Find where the given text appears and provide that cell's center as [x, y] coordinate. 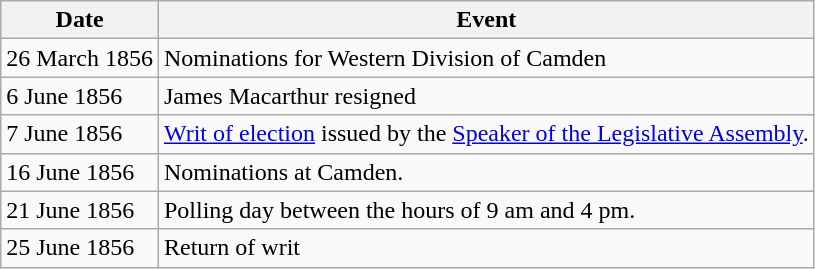
21 June 1856 [80, 210]
Polling day between the hours of 9 am and 4 pm. [486, 210]
26 March 1856 [80, 58]
25 June 1856 [80, 248]
Nominations at Camden. [486, 172]
Writ of election issued by the Speaker of the Legislative Assembly. [486, 134]
6 June 1856 [80, 96]
Event [486, 20]
James Macarthur resigned [486, 96]
Nominations for Western Division of Camden [486, 58]
7 June 1856 [80, 134]
Return of writ [486, 248]
16 June 1856 [80, 172]
Date [80, 20]
